Detect which cell encompasses the target text, then output its [X, Y] center coordinate. 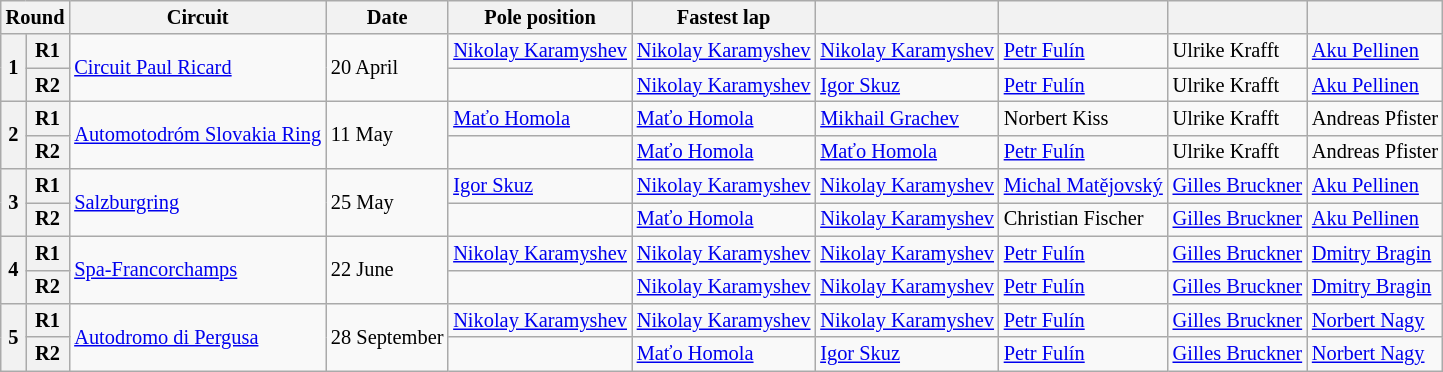
22 June [387, 270]
Christian Fischer [1084, 219]
Circuit Paul Ricard [198, 68]
Autodromo di Pergusa [198, 336]
Mikhail Grachev [907, 118]
5 [14, 336]
Automotodróm Slovakia Ring [198, 134]
3 [14, 202]
20 April [387, 68]
Round [36, 17]
Circuit [198, 17]
11 May [387, 134]
28 September [387, 336]
Pole position [540, 17]
Fastest lap [724, 17]
Salzburgring [198, 202]
4 [14, 270]
Norbert Kiss [1084, 118]
Michal Matějovský [1084, 186]
25 May [387, 202]
2 [14, 134]
Spa-Francorchamps [198, 270]
1 [14, 68]
Date [387, 17]
